Return [x, y] of the center of cell containing provided text 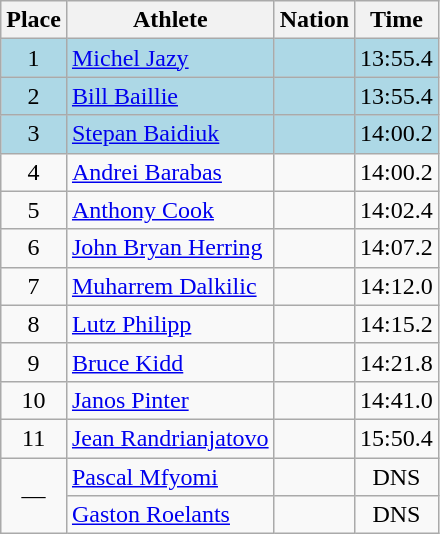
8 [34, 324]
Janos Pinter [170, 400]
John Bryan Herring [170, 248]
6 [34, 248]
9 [34, 362]
Bruce Kidd [170, 362]
Pascal Mfyomi [170, 477]
10 [34, 400]
Place [34, 20]
11 [34, 438]
Jean Randrianjatovo [170, 438]
3 [34, 134]
7 [34, 286]
5 [34, 210]
Muharrem Dalkilic [170, 286]
Athlete [170, 20]
14:21.8 [397, 362]
14:02.4 [397, 210]
1 [34, 58]
Lutz Philipp [170, 324]
15:50.4 [397, 438]
Anthony Cook [170, 210]
Andrei Barabas [170, 172]
4 [34, 172]
14:12.0 [397, 286]
— [34, 496]
14:07.2 [397, 248]
Michel Jazy [170, 58]
2 [34, 96]
14:15.2 [397, 324]
Gaston Roelants [170, 515]
Nation [314, 20]
14:41.0 [397, 400]
Stepan Baidiuk [170, 134]
Bill Baillie [170, 96]
Time [397, 20]
